Pinpoint the cell where the given text exists, returning its [X, Y] midpoint coordinate. 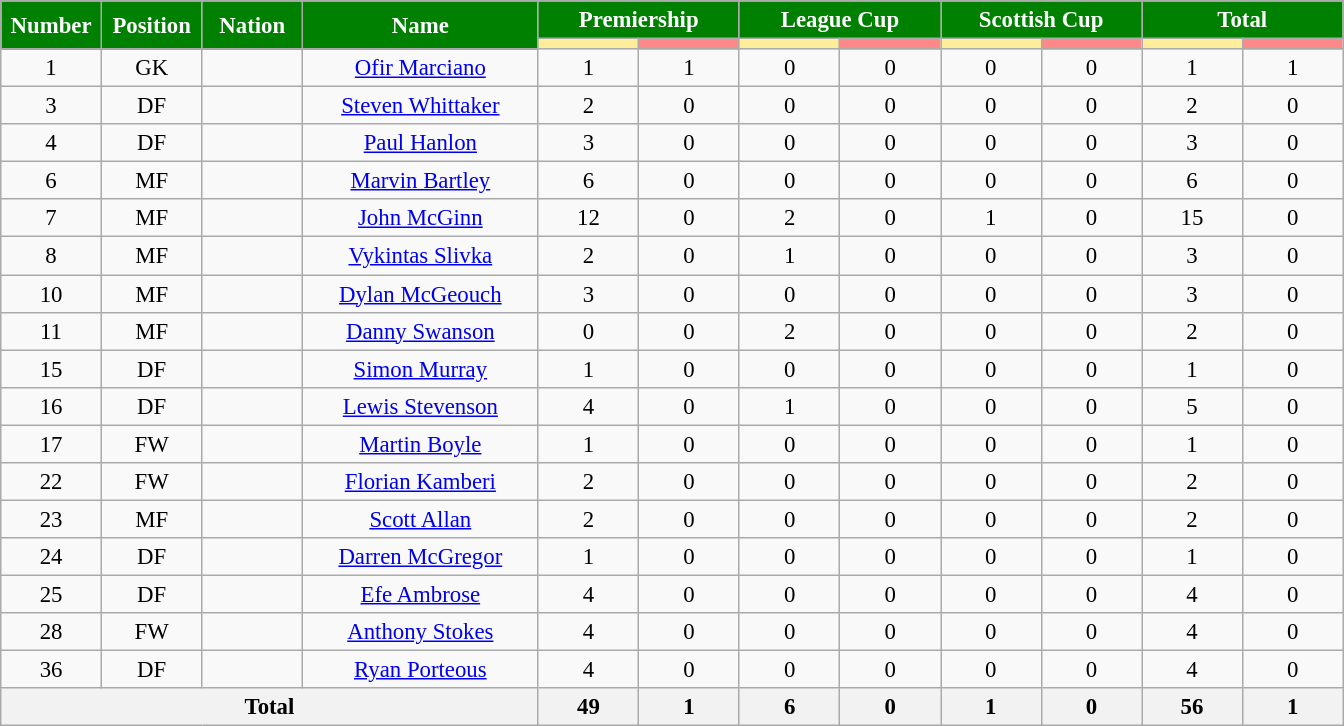
Vykintas Slivka [421, 256]
Anthony Stokes [421, 632]
Marvin Bartley [421, 181]
Position [152, 25]
22 [52, 482]
5 [1192, 406]
League Cup [840, 20]
Premiership [638, 20]
Nation [252, 25]
Darren McGregor [421, 557]
Efe Ambrose [421, 594]
12 [588, 219]
24 [52, 557]
GK [152, 68]
8 [52, 256]
28 [52, 632]
Ryan Porteous [421, 670]
Name [421, 25]
Florian Kamberi [421, 482]
John McGinn [421, 219]
Scott Allan [421, 519]
Ofir Marciano [421, 68]
36 [52, 670]
49 [588, 707]
10 [52, 294]
11 [52, 331]
Number [52, 25]
Lewis Stevenson [421, 406]
7 [52, 219]
Scottish Cup [1040, 20]
Danny Swanson [421, 331]
Simon Murray [421, 369]
23 [52, 519]
Martin Boyle [421, 444]
56 [1192, 707]
25 [52, 594]
17 [52, 444]
Dylan McGeouch [421, 294]
Paul Hanlon [421, 143]
Steven Whittaker [421, 106]
16 [52, 406]
